Scan for the cell matching the given text and deliver its (x, y) coordinate at center. 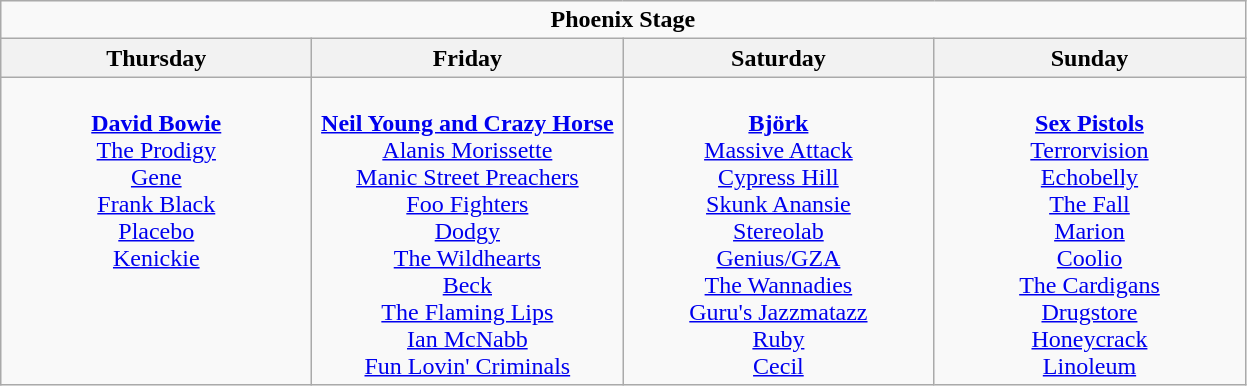
Thursday (156, 58)
Friday (468, 58)
David Bowie The Prodigy Gene Frank Black Placebo Kenickie (156, 231)
Saturday (778, 58)
Björk Massive Attack Cypress Hill Skunk Anansie Stereolab Genius/GZA The Wannadies Guru's Jazzmatazz Ruby Cecil (778, 231)
Phoenix Stage (623, 20)
Sex Pistols Terrorvision Echobelly The Fall Marion Coolio The Cardigans Drugstore Honeycrack Linoleum (1090, 231)
Sunday (1090, 58)
